Identify which cell holds the provided text, then report its [X, Y] central coordinate. 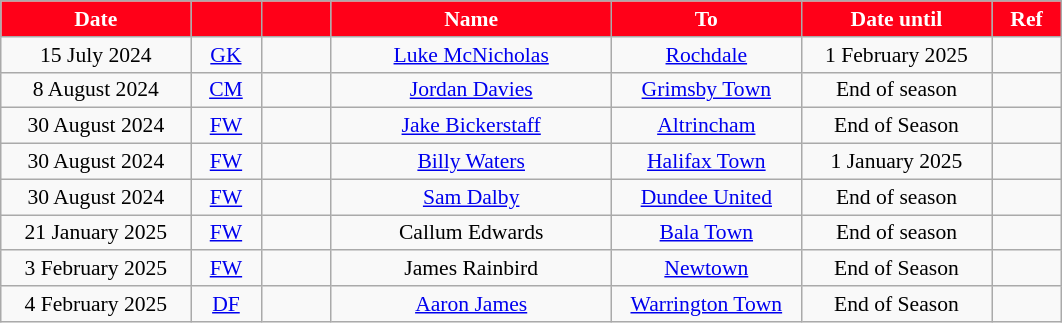
15 July 2024 [96, 55]
3 February 2025 [96, 269]
Billy Waters [471, 162]
Rochdale [706, 55]
James Rainbird [471, 269]
Callum Edwards [471, 233]
21 January 2025 [96, 233]
Date [96, 19]
Date until [896, 19]
Bala Town [706, 233]
Grimsby Town [706, 90]
Jordan Davies [471, 90]
To [706, 19]
1 February 2025 [896, 55]
Halifax Town [706, 162]
Ref [1027, 19]
1 January 2025 [896, 162]
Jake Bickerstaff [471, 126]
Sam Dalby [471, 197]
4 February 2025 [96, 304]
8 August 2024 [96, 90]
Aaron James [471, 304]
Luke McNicholas [471, 55]
Warrington Town [706, 304]
Newtown [706, 269]
CM [226, 90]
Name [471, 19]
GK [226, 55]
DF [226, 304]
Altrincham [706, 126]
Dundee United [706, 197]
